Detect which cell encompasses the target text, then output its (X, Y) center coordinate. 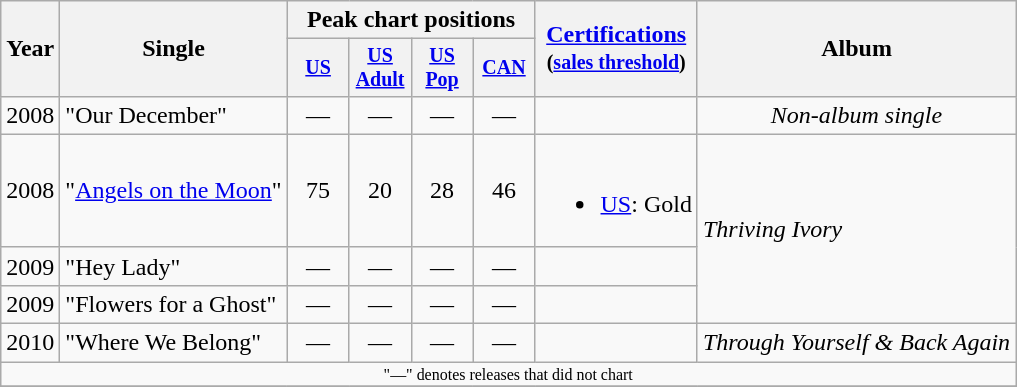
2010 (30, 343)
US: Gold (616, 190)
"—" denotes releases that did not chart (508, 374)
US Adult (380, 68)
Thriving Ivory (856, 228)
"Our December" (174, 115)
Peak chart positions (411, 20)
US Pop (442, 68)
46 (504, 190)
"Hey Lady" (174, 266)
75 (318, 190)
Single (174, 49)
CAN (504, 68)
Certifications(sales threshold) (616, 49)
"Flowers for a Ghost" (174, 304)
"Angels on the Moon" (174, 190)
28 (442, 190)
US (318, 68)
Year (30, 49)
Non-album single (856, 115)
"Where We Belong" (174, 343)
Through Yourself & Back Again (856, 343)
Album (856, 49)
20 (380, 190)
